Output the (X, Y) coordinate of the center of the cell containing the given text.  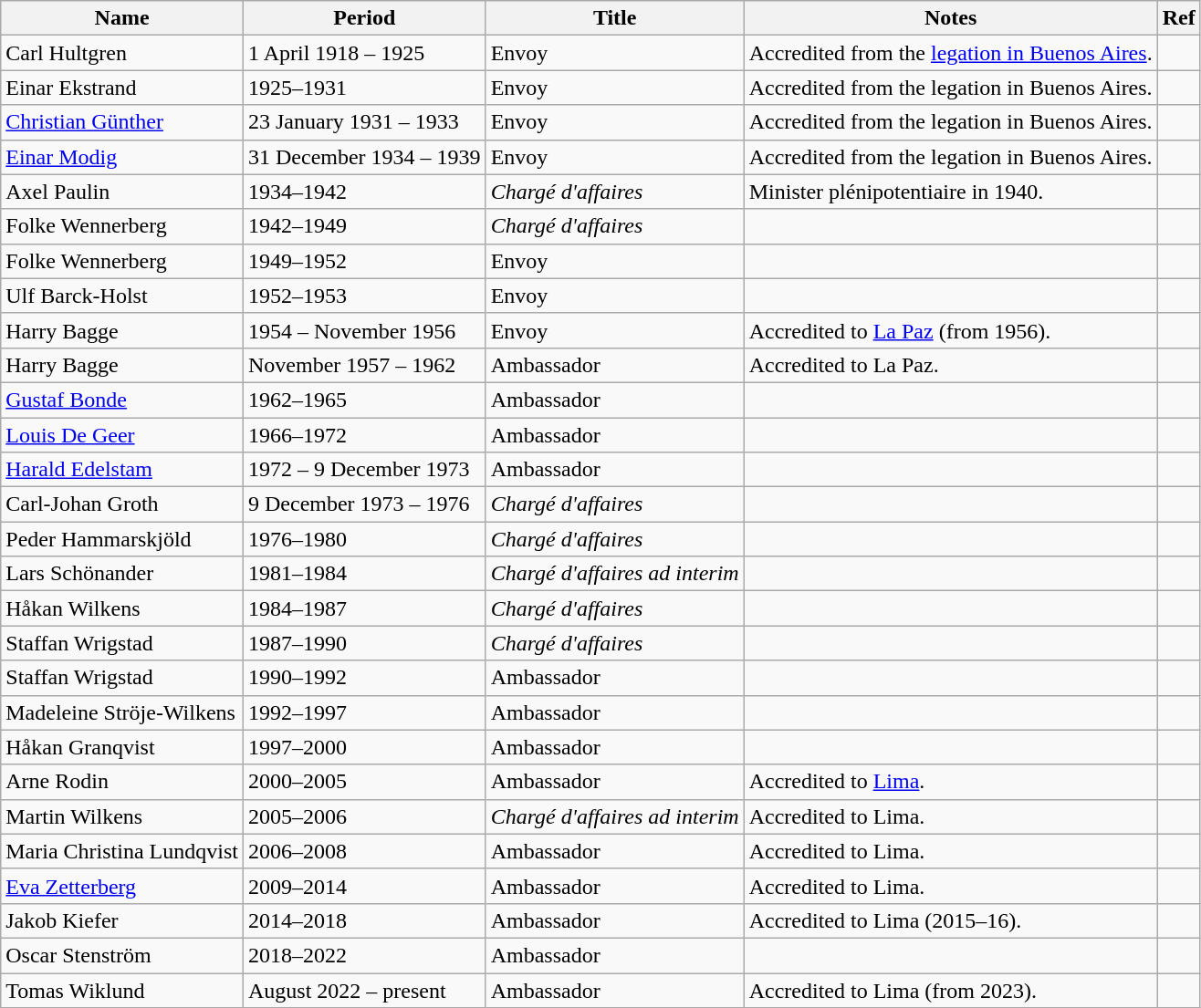
31 December 1934 – 1939 (364, 157)
Christian Günther (122, 122)
November 1957 – 1962 (364, 365)
Tomas Wiklund (122, 990)
1987–1990 (364, 643)
1984–1987 (364, 608)
1990–1992 (364, 678)
1992–1997 (364, 712)
Carl Hultgren (122, 53)
Louis De Geer (122, 435)
1925–1931 (364, 88)
Jakob Kiefer (122, 920)
1976–1980 (364, 539)
2018–2022 (364, 955)
1966–1972 (364, 435)
Martin Wilkens (122, 816)
9 December 1973 – 1976 (364, 504)
Accredited to La Paz (from 1956). (951, 330)
1981–1984 (364, 574)
2009–2014 (364, 886)
23 January 1931 – 1933 (364, 122)
Håkan Granqvist (122, 747)
Oscar Stenström (122, 955)
Håkan Wilkens (122, 608)
Gustaf Bonde (122, 400)
Madeleine Ströje-Wilkens (122, 712)
Peder Hammarskjöld (122, 539)
Accredited to Lima (2015–16). (951, 920)
1934–1942 (364, 192)
Axel Paulin (122, 192)
Title (615, 18)
August 2022 – present (364, 990)
1997–2000 (364, 747)
Harald Edelstam (122, 470)
Arne Rodin (122, 782)
Accredited to Lima (from 2023). (951, 990)
Ref (1179, 18)
1972 – 9 December 1973 (364, 470)
Einar Ekstrand (122, 88)
Eva Zetterberg (122, 886)
2000–2005 (364, 782)
Einar Modig (122, 157)
Carl-Johan Groth (122, 504)
1954 – November 1956 (364, 330)
1962–1965 (364, 400)
2006–2008 (364, 851)
Minister plénipotentiaire in 1940. (951, 192)
1 April 1918 – 1925 (364, 53)
1942–1949 (364, 226)
Maria Christina Lundqvist (122, 851)
Accredited to La Paz. (951, 365)
Lars Schönander (122, 574)
1949–1952 (364, 261)
Period (364, 18)
Notes (951, 18)
2014–2018 (364, 920)
2005–2006 (364, 816)
Ulf Barck-Holst (122, 296)
1952–1953 (364, 296)
Name (122, 18)
